Capture the cell that displays the provided text and extract its (X, Y) central coordinate. 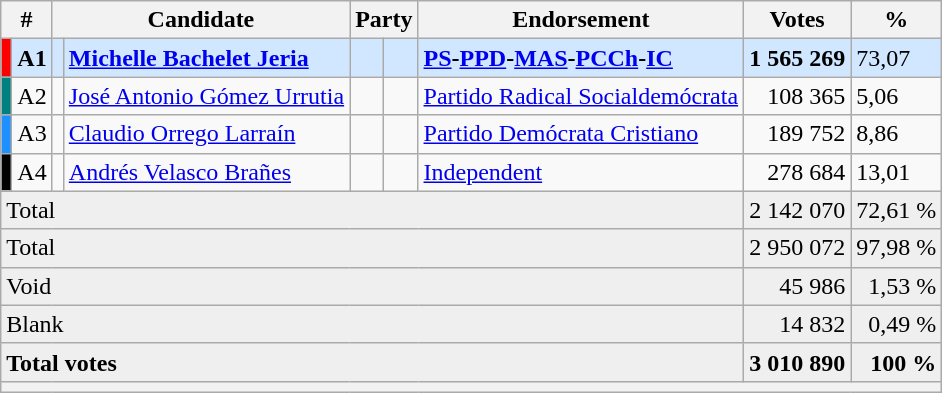
8,86 (896, 134)
Andrés Velasco Brañes (206, 172)
% (896, 20)
3 010 890 (798, 362)
Partido Demócrata Cristiano (581, 134)
Claudio Orrego Larraín (206, 134)
2 142 070 (798, 210)
97,98 % (896, 248)
A3 (32, 134)
Total votes (372, 362)
Michelle Bachelet Jeria (206, 58)
72,61 % (896, 210)
0,49 % (896, 324)
Candidate (200, 20)
73,07 (896, 58)
13,01 (896, 172)
14 832 (798, 324)
2 950 072 (798, 248)
45 986 (798, 286)
Votes (798, 20)
Blank (372, 324)
# (26, 20)
A4 (32, 172)
Endorsement (581, 20)
Partido Radical Socialdemócrata (581, 96)
PS-PPD-MAS-PCCh-IC (581, 58)
A2 (32, 96)
1 565 269 (798, 58)
278 684 (798, 172)
José Antonio Gómez Urrutia (206, 96)
Void (372, 286)
108 365 (798, 96)
Party (384, 20)
A1 (32, 58)
1,53 % (896, 286)
Independent (581, 172)
5,06 (896, 96)
189 752 (798, 134)
100 % (896, 362)
